Determine the (X, Y) coordinate at the center of the cell enclosing the given text.  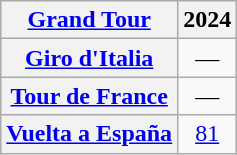
81 (208, 134)
Giro d'Italia (90, 58)
Grand Tour (90, 20)
Vuelta a España (90, 134)
Tour de France (90, 96)
2024 (208, 20)
